Output the (X, Y) coordinate of the center of the cell containing the given text.  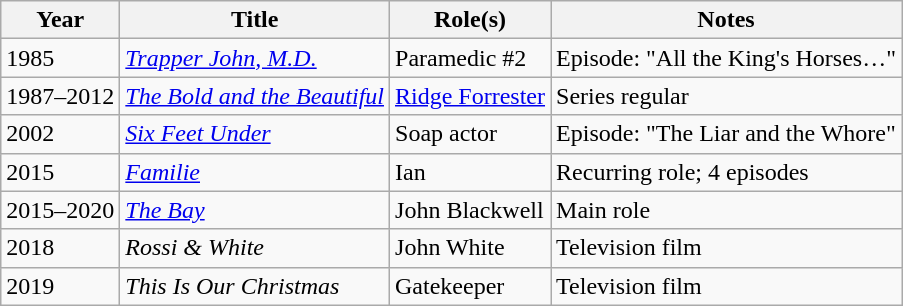
Rossi & White (255, 248)
1985 (60, 58)
Ridge Forrester (470, 96)
2002 (60, 134)
Year (60, 20)
2015 (60, 172)
Episode: "All the King's Horses…" (726, 58)
Episode: "The Liar and the Whore" (726, 134)
John Blackwell (470, 210)
1987–2012 (60, 96)
Trapper John, M.D. (255, 58)
Six Feet Under (255, 134)
Familie (255, 172)
The Bay (255, 210)
Gatekeeper (470, 286)
Notes (726, 20)
Paramedic #2 (470, 58)
Role(s) (470, 20)
Series regular (726, 96)
2018 (60, 248)
Recurring role; 4 episodes (726, 172)
Ian (470, 172)
2015–2020 (60, 210)
Title (255, 20)
This Is Our Christmas (255, 286)
John White (470, 248)
2019 (60, 286)
Main role (726, 210)
Soap actor (470, 134)
The Bold and the Beautiful (255, 96)
